Capture the cell that displays the provided text and extract its (X, Y) central coordinate. 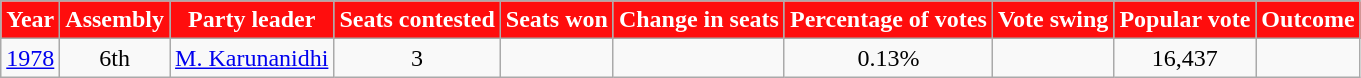
16,437 (1185, 58)
Vote swing (1053, 20)
Party leader (252, 20)
0.13% (888, 58)
Outcome (1308, 20)
M. Karunanidhi (252, 58)
3 (417, 58)
Year (30, 20)
Change in seats (698, 20)
1978 (30, 58)
6th (115, 58)
Assembly (115, 20)
Percentage of votes (888, 20)
Popular vote (1185, 20)
Seats contested (417, 20)
Seats won (556, 20)
